Output the [x, y] coordinate of the center of the cell containing the given text.  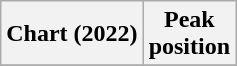
Peakposition [189, 34]
Chart (2022) [72, 34]
